Find where the given text appears and provide that cell's center as (x, y) coordinate. 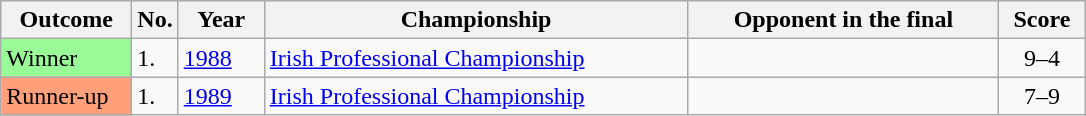
9–4 (1042, 58)
Outcome (66, 20)
Score (1042, 20)
1988 (221, 58)
7–9 (1042, 96)
No. (155, 20)
Winner (66, 58)
Championship (476, 20)
1989 (221, 96)
Runner-up (66, 96)
Opponent in the final (844, 20)
Year (221, 20)
